Output the (X, Y) coordinate of the center of the cell containing the given text.  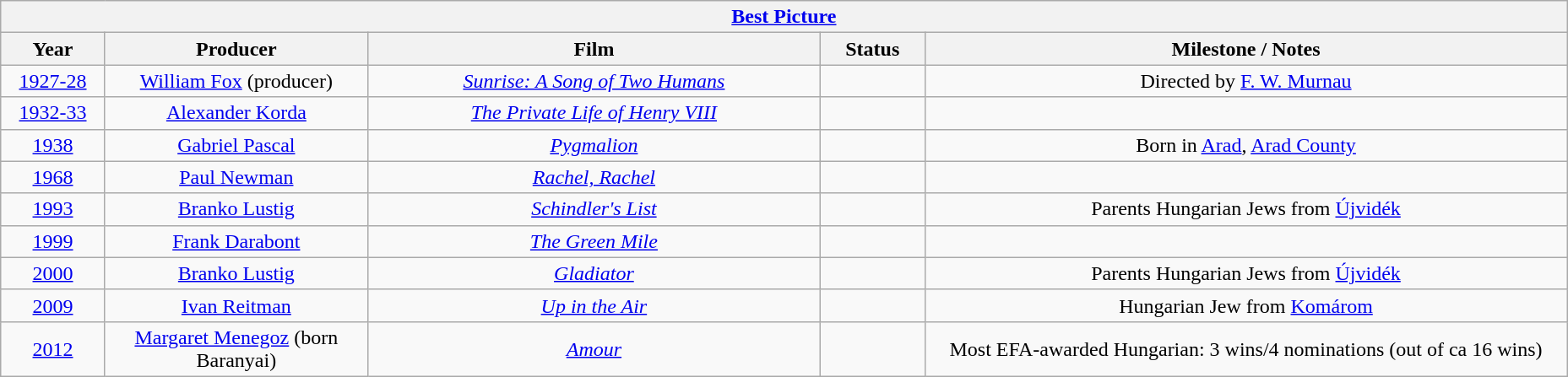
1927-28 (53, 81)
Hungarian Jew from Komárom (1246, 305)
Year (53, 49)
1968 (53, 177)
The Private Life of Henry VIII (594, 113)
Amour (594, 349)
Most EFA-awarded Hungarian: 3 wins/4 nominations (out of ca 16 wins) (1246, 349)
Schindler's List (594, 209)
Margaret Menegoz (born Baranyai) (236, 349)
1932-33 (53, 113)
2012 (53, 349)
1938 (53, 145)
Paul Newman (236, 177)
Best Picture (784, 17)
Directed by F. W. Murnau (1246, 81)
Up in the Air (594, 305)
Sunrise: A Song of Two Humans (594, 81)
Frank Darabont (236, 241)
Gabriel Pascal (236, 145)
Born in Arad, Arad County (1246, 145)
Pygmalion (594, 145)
Film (594, 49)
1999 (53, 241)
Status (872, 49)
2009 (53, 305)
1993 (53, 209)
Ivan Reitman (236, 305)
Milestone / Notes (1246, 49)
2000 (53, 273)
The Green Mile (594, 241)
Producer (236, 49)
Alexander Korda (236, 113)
Gladiator (594, 273)
Rachel, Rachel (594, 177)
William Fox (producer) (236, 81)
